Detect which cell encompasses the target text, then output its (x, y) center coordinate. 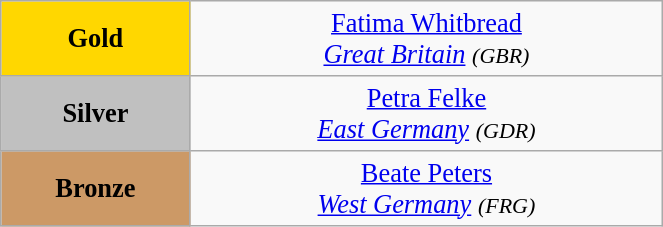
Silver (96, 112)
Beate PetersWest Germany (FRG) (426, 188)
Petra FelkeEast Germany (GDR) (426, 112)
Bronze (96, 188)
Fatima WhitbreadGreat Britain (GBR) (426, 38)
Gold (96, 38)
